Determine the [X, Y] coordinate at the center of the cell enclosing the given text.  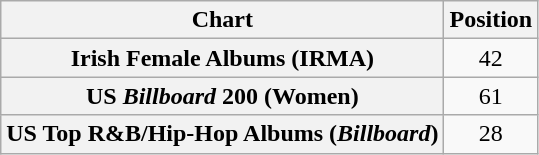
US Billboard 200 (Women) [222, 96]
61 [491, 96]
Chart [222, 20]
US Top R&B/Hip-Hop Albums (Billboard) [222, 134]
Irish Female Albums (IRMA) [222, 58]
Position [491, 20]
42 [491, 58]
28 [491, 134]
